Detect which cell encompasses the target text, then output its [x, y] center coordinate. 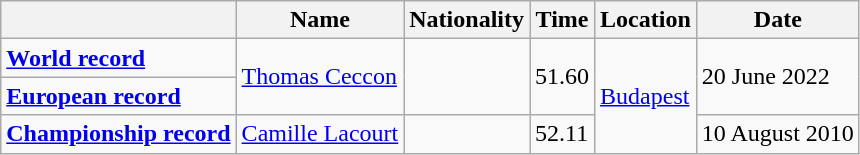
European record [118, 96]
Time [562, 20]
Championship record [118, 134]
Nationality [467, 20]
20 June 2022 [778, 77]
Date [778, 20]
World record [118, 58]
Budapest [646, 96]
Location [646, 20]
52.11 [562, 134]
51.60 [562, 77]
Name [320, 20]
10 August 2010 [778, 134]
Thomas Ceccon [320, 77]
Camille Lacourt [320, 134]
